Pinpoint the cell where the given text exists, returning its [x, y] midpoint coordinate. 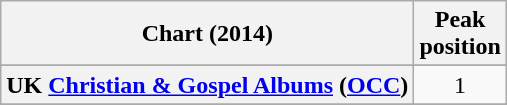
UK Christian & Gospel Albums (OCC) [208, 85]
Peakposition [460, 34]
Chart (2014) [208, 34]
1 [460, 85]
